Output the (x, y) coordinate of the center of the cell containing the given text.  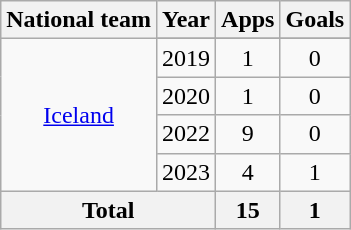
2023 (186, 172)
National team (79, 20)
2019 (186, 58)
2020 (186, 96)
Total (108, 210)
15 (248, 210)
Goals (315, 20)
4 (248, 172)
9 (248, 134)
Year (186, 20)
Apps (248, 20)
2022 (186, 134)
Iceland (79, 115)
